For the text-containing cell, return its midpoint in [X, Y] coordinate format. 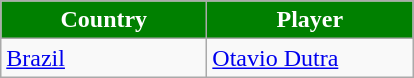
Otavio Dutra [310, 58]
Brazil [104, 58]
Country [104, 20]
Player [310, 20]
